Output the (X, Y) coordinate of the center of the cell containing the given text.  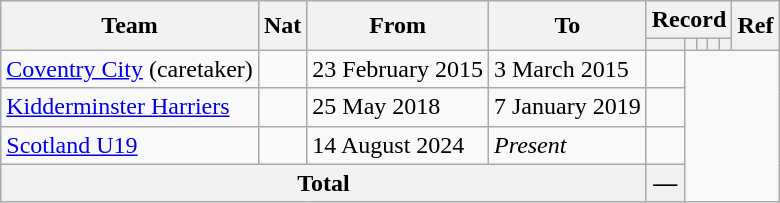
Ref (756, 26)
23 February 2015 (398, 69)
From (398, 26)
Nat (282, 26)
Kidderminster Harriers (130, 107)
Total (324, 183)
Record (689, 20)
14 August 2024 (398, 145)
Team (130, 26)
― (665, 183)
25 May 2018 (398, 107)
7 January 2019 (567, 107)
3 March 2015 (567, 69)
Coventry City (caretaker) (130, 69)
Scotland U19 (130, 145)
Present (567, 145)
To (567, 26)
